Provide the [x, y] coordinate of the cell's center where the given text is located.  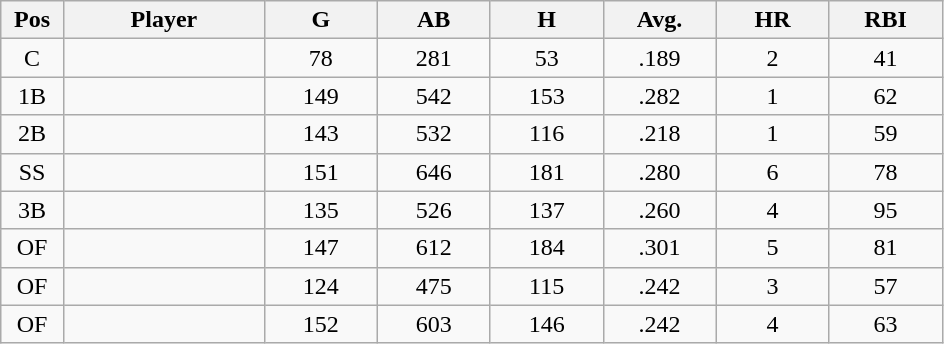
81 [886, 248]
1B [32, 96]
135 [320, 210]
5 [772, 248]
646 [434, 172]
151 [320, 172]
.280 [660, 172]
HR [772, 20]
149 [320, 96]
C [32, 58]
41 [886, 58]
532 [434, 134]
Avg. [660, 20]
115 [546, 286]
143 [320, 134]
152 [320, 324]
AB [434, 20]
542 [434, 96]
612 [434, 248]
.189 [660, 58]
153 [546, 96]
6 [772, 172]
57 [886, 286]
137 [546, 210]
3 [772, 286]
RBI [886, 20]
.282 [660, 96]
184 [546, 248]
475 [434, 286]
124 [320, 286]
53 [546, 58]
2 [772, 58]
Player [164, 20]
146 [546, 324]
.301 [660, 248]
H [546, 20]
.218 [660, 134]
G [320, 20]
63 [886, 324]
3B [32, 210]
95 [886, 210]
59 [886, 134]
2B [32, 134]
116 [546, 134]
.260 [660, 210]
Pos [32, 20]
603 [434, 324]
SS [32, 172]
147 [320, 248]
281 [434, 58]
62 [886, 96]
181 [546, 172]
526 [434, 210]
